Provide the [X, Y] coordinate of the cell's center where the given text is located.  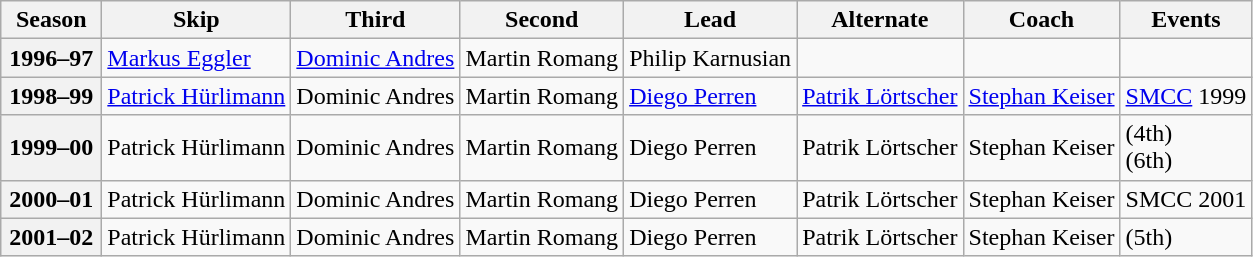
Alternate [880, 20]
Skip [196, 20]
(4th) (6th) [1186, 148]
Events [1186, 20]
Second [542, 20]
Coach [1042, 20]
SMCC 1999 [1186, 96]
2001–02 [52, 237]
1999–00 [52, 148]
Third [376, 20]
2000–01 [52, 199]
(5th) [1186, 237]
Markus Eggler [196, 58]
1996–97 [52, 58]
SMCC 2001 [1186, 199]
Season [52, 20]
Philip Karnusian [710, 58]
Lead [710, 20]
1998–99 [52, 96]
